Output the (x, y) coordinate of the center of the cell containing the given text.  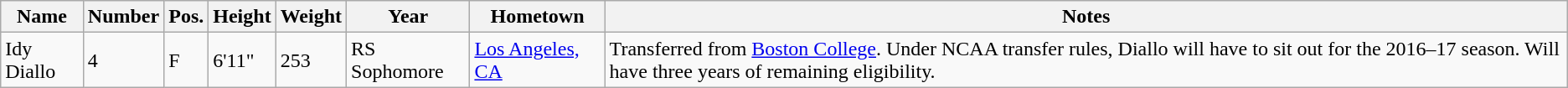
Year (409, 17)
F (186, 60)
6'11" (242, 60)
Idy Diallo (42, 60)
Weight (311, 17)
4 (123, 60)
Hometown (538, 17)
RS Sophomore (409, 60)
Number (123, 17)
Height (242, 17)
Los Angeles, CA (538, 60)
253 (311, 60)
Pos. (186, 17)
Notes (1086, 17)
Name (42, 17)
